Find where the given text appears and provide that cell's center as (X, Y) coordinate. 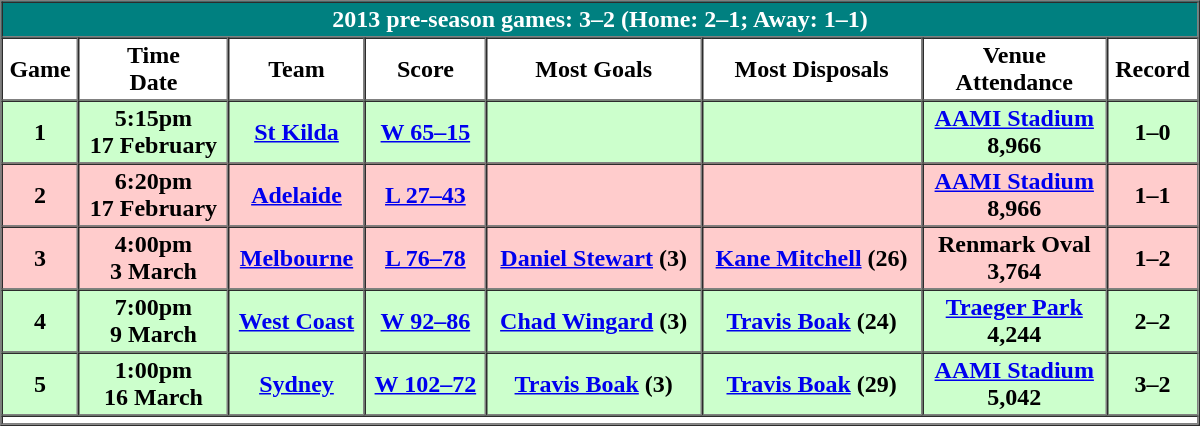
4:00pm3 March (154, 258)
3–2 (1153, 384)
W 92–86 (426, 322)
Game (40, 70)
Sydney (296, 384)
AAMI Stadium5,042 (1014, 384)
3 (40, 258)
Most Goals (594, 70)
W 102–72 (426, 384)
W 65–15 (426, 132)
Chad Wingard (3) (594, 322)
St Kilda (296, 132)
5 (40, 384)
2 (40, 196)
Score (426, 70)
6:20pm17 February (154, 196)
5:15pm17 February (154, 132)
Most Disposals (812, 70)
1–1 (1153, 196)
1:00pm16 March (154, 384)
1–0 (1153, 132)
Daniel Stewart (3) (594, 258)
1–2 (1153, 258)
Record (1153, 70)
West Coast (296, 322)
Melbourne (296, 258)
4 (40, 322)
L 27–43 (426, 196)
Travis Boak (3) (594, 384)
1 (40, 132)
TimeDate (154, 70)
Travis Boak (24) (812, 322)
Travis Boak (29) (812, 384)
Team (296, 70)
Renmark Oval3,764 (1014, 258)
Traeger Park4,244 (1014, 322)
VenueAttendance (1014, 70)
2013 pre-season games: 3–2 (Home: 2–1; Away: 1–1) (600, 20)
7:00pm9 March (154, 322)
2–2 (1153, 322)
L 76–78 (426, 258)
Kane Mitchell (26) (812, 258)
Adelaide (296, 196)
